Capture the cell that displays the provided text and extract its [X, Y] central coordinate. 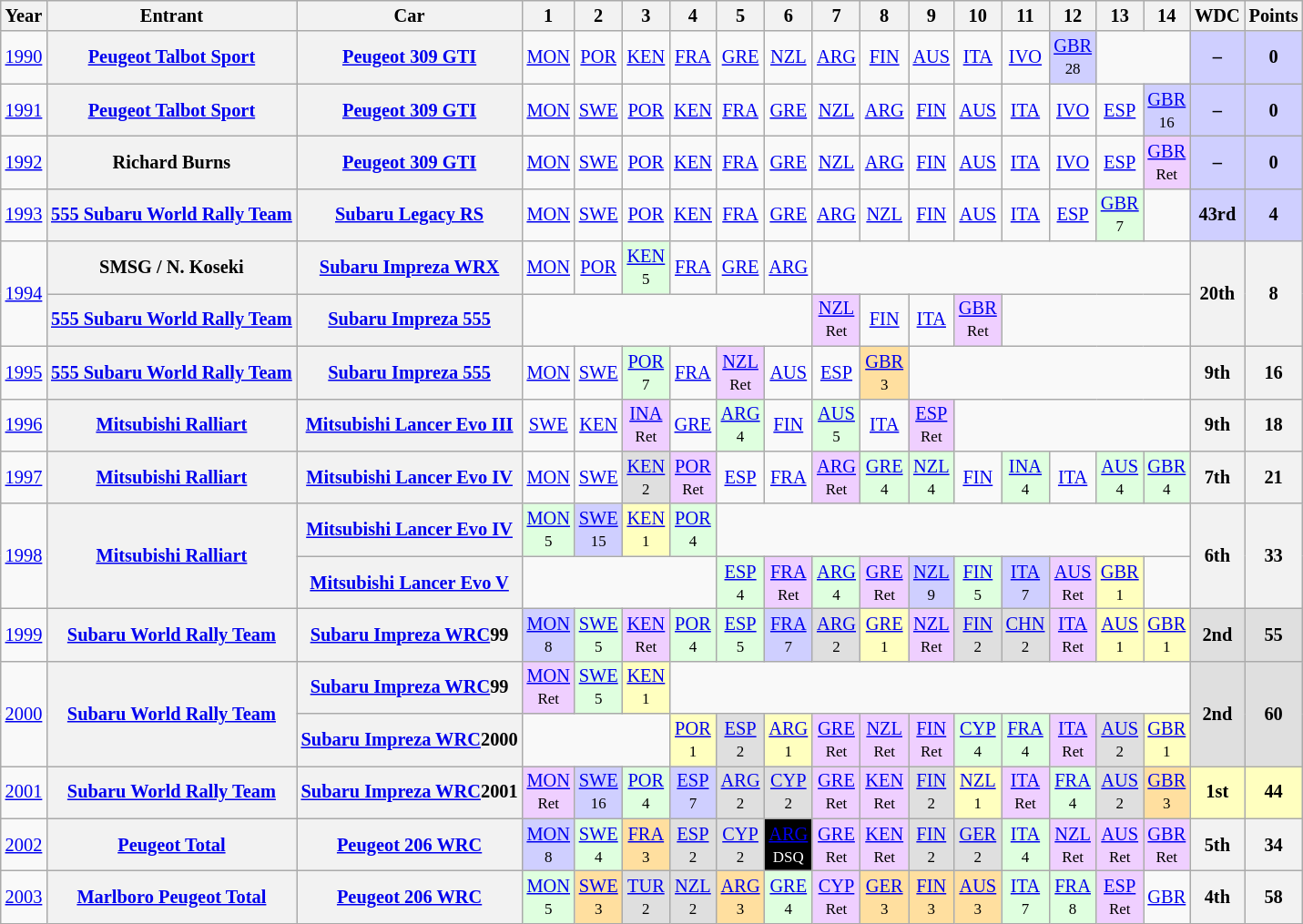
7 [836, 15]
NZL2 [693, 897]
20th [1217, 293]
Subaru Legacy RS [410, 215]
Year [24, 15]
5th [1217, 845]
AUS5 [836, 425]
NZL4 [931, 477]
1994 [24, 293]
ESP7 [693, 792]
SMSG / N. Koseki [171, 268]
1999 [24, 635]
60 [1274, 714]
AUS1 [1120, 635]
FRA7 [789, 635]
58 [1274, 897]
ARG3 [741, 897]
GRE1 [885, 635]
PORRet [693, 477]
4th [1217, 897]
KEN2 [646, 477]
TUR2 [646, 897]
1991 [24, 110]
Peugeot Total [171, 845]
34 [1274, 845]
6th [1217, 555]
Entrant [171, 15]
13 [1120, 15]
GER3 [885, 897]
6 [789, 15]
GBR7 [1120, 215]
2003 [24, 897]
CYPRet [836, 897]
11 [1025, 15]
ITA4 [1025, 845]
Subaru Impreza WRX [410, 268]
FIN5 [978, 583]
AUS4 [1120, 477]
INA4 [1025, 477]
ARGDSQ [789, 845]
2001 [24, 792]
ARGRet [836, 477]
2000 [24, 714]
7th [1217, 477]
INARet [646, 425]
ESP5 [741, 635]
1990 [24, 57]
Marlboro Peugeot Total [171, 897]
1992 [24, 162]
FINRet [931, 740]
5 [741, 15]
1st [1217, 792]
GBR4 [1167, 477]
14 [1167, 15]
GBR16 [1167, 110]
55 [1274, 635]
1993 [24, 215]
16 [1274, 372]
3 [646, 15]
Mitsubishi Lancer Evo V [410, 583]
Points [1274, 15]
KEN5 [646, 268]
POR7 [646, 372]
2002 [24, 845]
1995 [24, 372]
GBR [1167, 897]
21 [1274, 477]
SWE3 [599, 897]
10 [978, 15]
44 [1274, 792]
SWE4 [599, 845]
FIN3 [931, 897]
CHN2 [1025, 635]
NZL9 [931, 583]
1996 [24, 425]
Subaru Impreza WRC2001 [410, 792]
SWE15 [599, 530]
POR1 [693, 740]
GER2 [978, 845]
NZL1 [978, 792]
WDC [1217, 15]
1998 [24, 555]
SWE16 [599, 792]
1 [548, 15]
43rd [1217, 215]
33 [1274, 555]
9 [931, 15]
FRARet [789, 583]
2 [599, 15]
18 [1274, 425]
Subaru Impreza WRC2000 [410, 740]
1997 [24, 477]
FRA8 [1073, 897]
Mitsubishi Lancer Evo III [410, 425]
GBR28 [1073, 57]
FRA3 [646, 845]
AUS3 [978, 897]
ESP4 [741, 583]
Car [410, 15]
12 [1073, 15]
CYP4 [978, 740]
ARG1 [789, 740]
Richard Burns [171, 162]
